Search for the cell housing the specified text and yield its (x, y) center coordinate. 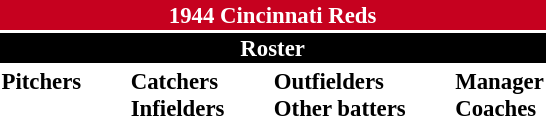
Roster (272, 48)
1944 Cincinnati Reds (272, 15)
